Return the (X, Y) coordinate for the center point of the cell that contains the specified text.  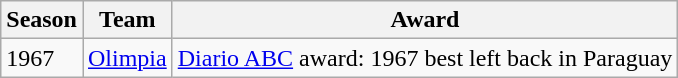
Olimpia (127, 58)
1967 (42, 58)
Diario ABC award: 1967 best left back in Paraguay (425, 58)
Award (425, 20)
Team (127, 20)
Season (42, 20)
